Search for the cell housing the specified text and yield its [x, y] center coordinate. 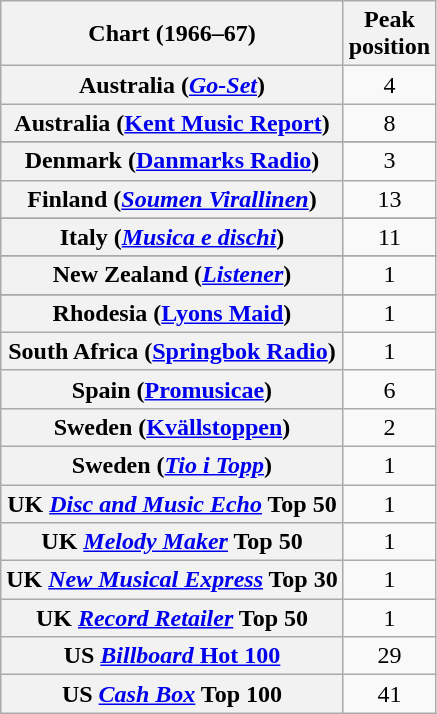
6 [389, 389]
2 [389, 427]
Sweden (Kvällstoppen) [172, 427]
8 [389, 123]
Australia (Go-Set) [172, 85]
Australia (Kent Music Report) [172, 123]
Sweden (Tio i Topp) [172, 465]
New Zealand (Listener) [172, 275]
Peakposition [389, 34]
UK Melody Maker Top 50 [172, 542]
UK Record Retailer Top 50 [172, 618]
South Africa (Springbok Radio) [172, 351]
US Cash Box Top 100 [172, 694]
41 [389, 694]
4 [389, 85]
Chart (1966–67) [172, 34]
UK New Musical Express Top 30 [172, 580]
US Billboard Hot 100 [172, 656]
29 [389, 656]
13 [389, 199]
Denmark (Danmarks Radio) [172, 161]
UK Disc and Music Echo Top 50 [172, 503]
Italy (Musica e dischi) [172, 237]
3 [389, 161]
Spain (Promusicae) [172, 389]
Rhodesia (Lyons Maid) [172, 313]
11 [389, 237]
Finland (Soumen Virallinen) [172, 199]
